Scan for the cell matching the given text and deliver its (X, Y) coordinate at center. 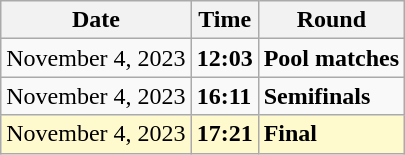
Semifinals (331, 96)
12:03 (224, 58)
17:21 (224, 134)
16:11 (224, 96)
Pool matches (331, 58)
Date (96, 20)
Round (331, 20)
Final (331, 134)
Time (224, 20)
